Find where the given text appears and provide that cell's center as [x, y] coordinate. 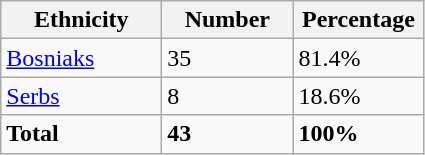
Ethnicity [82, 20]
Total [82, 134]
81.4% [358, 58]
100% [358, 134]
43 [228, 134]
Bosniaks [82, 58]
35 [228, 58]
Percentage [358, 20]
Number [228, 20]
8 [228, 96]
Serbs [82, 96]
18.6% [358, 96]
